Identify which cell holds the provided text, then report its [X, Y] central coordinate. 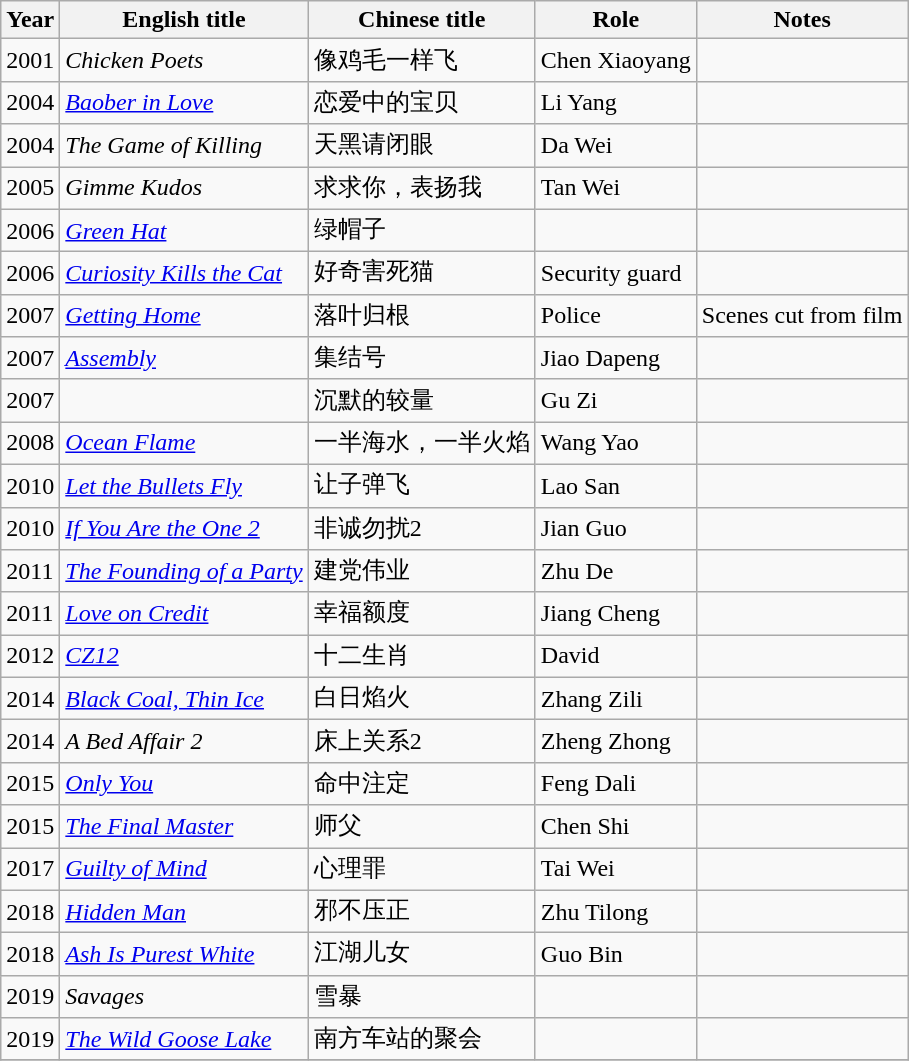
David [616, 656]
恋爱中的宝贝 [422, 102]
Black Coal, Thin Ice [184, 698]
Jian Guo [616, 528]
Ash Is Purest White [184, 954]
Love on Credit [184, 614]
邪不压正 [422, 912]
绿帽子 [422, 230]
幸福额度 [422, 614]
Zhang Zili [616, 698]
Chinese title [422, 20]
2012 [30, 656]
Wang Yao [616, 444]
床上关系2 [422, 742]
Notes [802, 20]
Da Wei [616, 146]
白日焰火 [422, 698]
The Final Master [184, 826]
师父 [422, 826]
Police [616, 316]
求求你，表扬我 [422, 188]
心理罪 [422, 870]
Only You [184, 784]
If You Are the One 2 [184, 528]
Jiao Dapeng [616, 358]
Chicken Poets [184, 60]
一半海水，一半火焰 [422, 444]
Gu Zi [616, 400]
Guilty of Mind [184, 870]
非诚勿扰2 [422, 528]
江湖儿女 [422, 954]
Feng Dali [616, 784]
Guo Bin [616, 954]
Lao San [616, 486]
天黑请闭眼 [422, 146]
Jiang Cheng [616, 614]
Baober in Love [184, 102]
The Wild Goose Lake [184, 1040]
Year [30, 20]
Curiosity Kills the Cat [184, 274]
Ocean Flame [184, 444]
Scenes cut from film [802, 316]
集结号 [422, 358]
Chen Shi [616, 826]
Security guard [616, 274]
Zheng Zhong [616, 742]
Zhu Tilong [616, 912]
The Game of Killing [184, 146]
好奇害死猫 [422, 274]
像鸡毛一样飞 [422, 60]
2005 [30, 188]
Hidden Man [184, 912]
CZ12 [184, 656]
Assembly [184, 358]
English title [184, 20]
Green Hat [184, 230]
Li Yang [616, 102]
Chen Xiaoyang [616, 60]
2017 [30, 870]
十二生肖 [422, 656]
落叶归根 [422, 316]
沉默的较量 [422, 400]
雪暴 [422, 996]
让子弹飞 [422, 486]
Tai Wei [616, 870]
Tan Wei [616, 188]
命中注定 [422, 784]
A Bed Affair 2 [184, 742]
The Founding of a Party [184, 572]
Let the Bullets Fly [184, 486]
建党伟业 [422, 572]
2008 [30, 444]
2001 [30, 60]
南方车站的聚会 [422, 1040]
Role [616, 20]
Savages [184, 996]
Getting Home [184, 316]
Gimme Kudos [184, 188]
Zhu De [616, 572]
